Output the [x, y] coordinate of the center of the cell containing the given text.  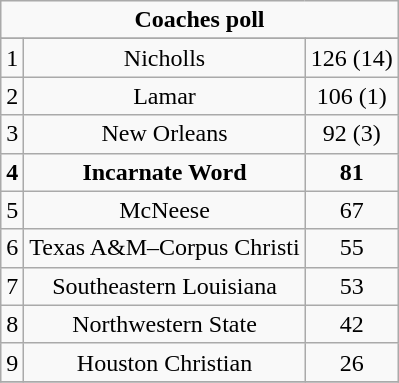
8 [12, 324]
1 [12, 58]
5 [12, 210]
McNeese [164, 210]
7 [12, 286]
Texas A&M–Corpus Christi [164, 248]
81 [352, 172]
Incarnate Word [164, 172]
9 [12, 362]
3 [12, 134]
2 [12, 96]
New Orleans [164, 134]
42 [352, 324]
Lamar [164, 96]
Northwestern State [164, 324]
6 [12, 248]
106 (1) [352, 96]
126 (14) [352, 58]
53 [352, 286]
Houston Christian [164, 362]
4 [12, 172]
92 (3) [352, 134]
67 [352, 210]
Nicholls [164, 58]
55 [352, 248]
26 [352, 362]
Southeastern Louisiana [164, 286]
Coaches poll [200, 20]
